Search for the cell housing the specified text and yield its (X, Y) center coordinate. 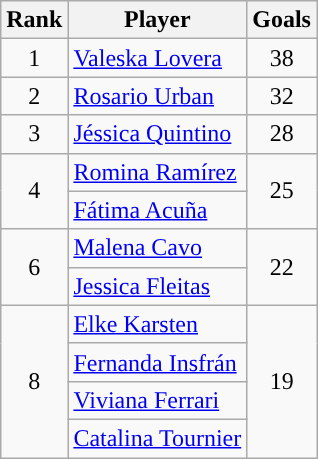
Elke Karsten (158, 324)
Rosario Urban (158, 96)
Viviana Ferrari (158, 400)
19 (282, 381)
2 (34, 96)
Catalina Tournier (158, 438)
Jéssica Quintino (158, 134)
Goals (282, 20)
32 (282, 96)
Fátima Acuña (158, 210)
25 (282, 191)
Romina Ramírez (158, 172)
8 (34, 381)
Player (158, 20)
22 (282, 267)
4 (34, 191)
28 (282, 134)
3 (34, 134)
Valeska Lovera (158, 58)
Rank (34, 20)
1 (34, 58)
Malena Cavo (158, 248)
Fernanda Insfrán (158, 362)
38 (282, 58)
6 (34, 267)
Jessica Fleitas (158, 286)
